Output the [X, Y] coordinate of the center of the cell containing the given text.  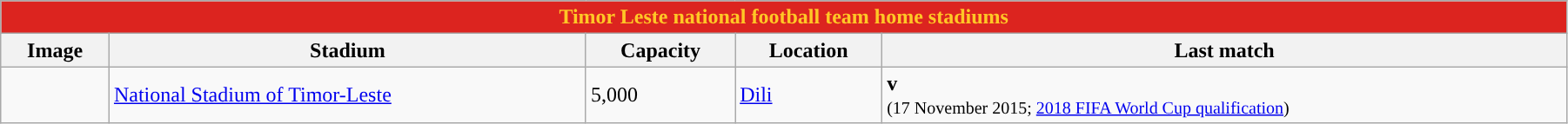
Last match [1225, 50]
Location [809, 50]
Stadium [347, 50]
Timor Leste national football team home stadiums [784, 17]
v (17 November 2015; 2018 FIFA World Cup qualification) [1225, 95]
National Stadium of Timor-Leste [347, 95]
5,000 [660, 95]
Image [56, 50]
Dili [809, 95]
Capacity [660, 50]
